Provide the [x, y] coordinate of the cell's center where the given text is located.  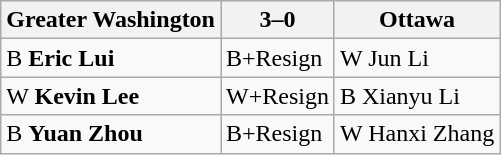
W Hanxi Zhang [416, 134]
B Eric Lui [111, 58]
W+Resign [277, 96]
Greater Washington [111, 20]
W Jun Li [416, 58]
B Yuan Zhou [111, 134]
Ottawa [416, 20]
B Xianyu Li [416, 96]
W Kevin Lee [111, 96]
3–0 [277, 20]
